From the cell containing the given text, extract its center point as [X, Y] coordinate. 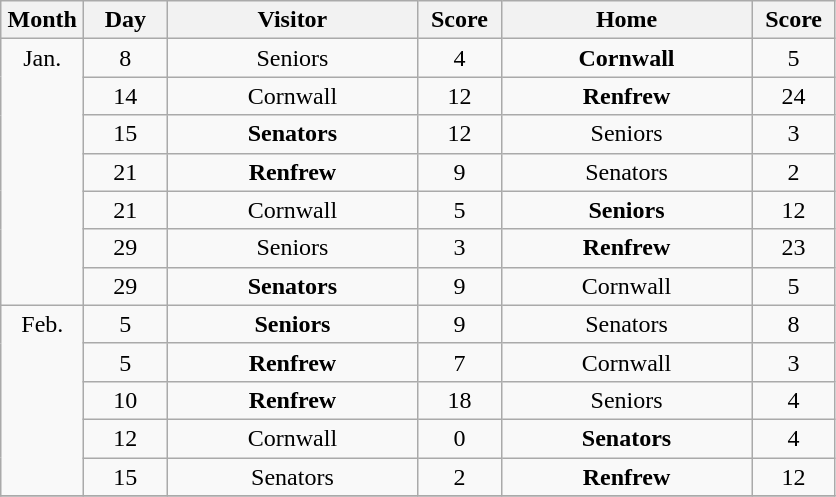
14 [126, 96]
24 [794, 96]
23 [794, 248]
Feb. [42, 400]
10 [126, 400]
18 [460, 400]
Jan. [42, 172]
0 [460, 438]
Home [626, 20]
7 [460, 362]
Month [42, 20]
Visitor [292, 20]
Day [126, 20]
